Return (x, y) of the center of cell containing provided text 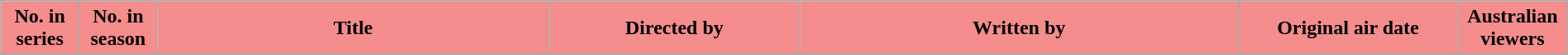
Written by (1019, 28)
Directed by (675, 28)
Australian viewers (1513, 28)
No. inseason (117, 28)
No. inseries (40, 28)
Original air date (1348, 28)
Title (353, 28)
